Pinpoint the cell where the given text exists, returning its (X, Y) midpoint coordinate. 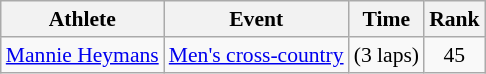
Event (256, 19)
(3 laps) (386, 55)
Athlete (82, 19)
45 (454, 55)
Time (386, 19)
Men's cross-country (256, 55)
Mannie Heymans (82, 55)
Rank (454, 19)
